Return (x, y) of the center of cell containing provided text 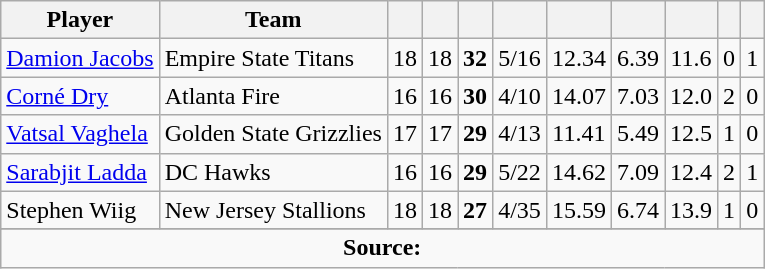
Corné Dry (80, 96)
4/35 (520, 210)
14.07 (578, 96)
14.62 (578, 172)
6.39 (638, 58)
7.03 (638, 96)
Player (80, 20)
DC Hawks (273, 172)
13.9 (690, 210)
6.74 (638, 210)
27 (476, 210)
30 (476, 96)
4/10 (520, 96)
7.09 (638, 172)
Team (273, 20)
Atlanta Fire (273, 96)
5/16 (520, 58)
11.41 (578, 134)
32 (476, 58)
11.6 (690, 58)
12.5 (690, 134)
Golden State Grizzlies (273, 134)
Source: (382, 248)
4/13 (520, 134)
Empire State Titans (273, 58)
Vatsal Vaghela (80, 134)
New Jersey Stallions (273, 210)
Stephen Wiig (80, 210)
5/22 (520, 172)
Sarabjit Ladda (80, 172)
Damion Jacobs (80, 58)
12.4 (690, 172)
5.49 (638, 134)
15.59 (578, 210)
12.0 (690, 96)
12.34 (578, 58)
